Return the (X, Y) coordinate for the center point of the cell that contains the specified text.  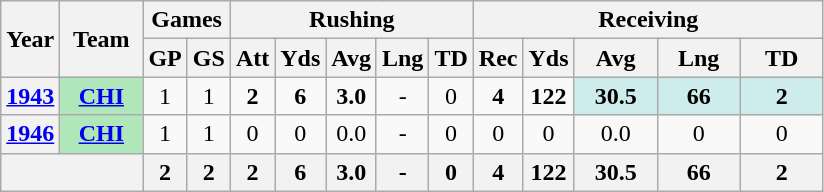
GS (208, 58)
1946 (30, 134)
Rushing (352, 20)
Att (252, 58)
Receiving (648, 20)
GP (165, 58)
Games (186, 20)
1943 (30, 96)
Team (102, 39)
Year (30, 39)
Rec (498, 58)
